Find where the given text appears and provide that cell's center as [x, y] coordinate. 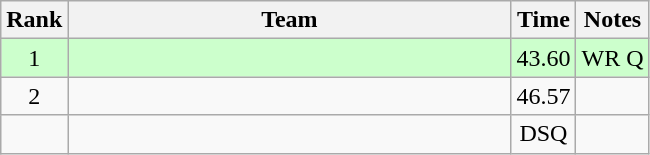
2 [34, 96]
Time [544, 20]
Notes [612, 20]
Rank [34, 20]
WR Q [612, 58]
Team [290, 20]
43.60 [544, 58]
46.57 [544, 96]
1 [34, 58]
DSQ [544, 134]
